Find where the given text appears and provide that cell's center as (x, y) coordinate. 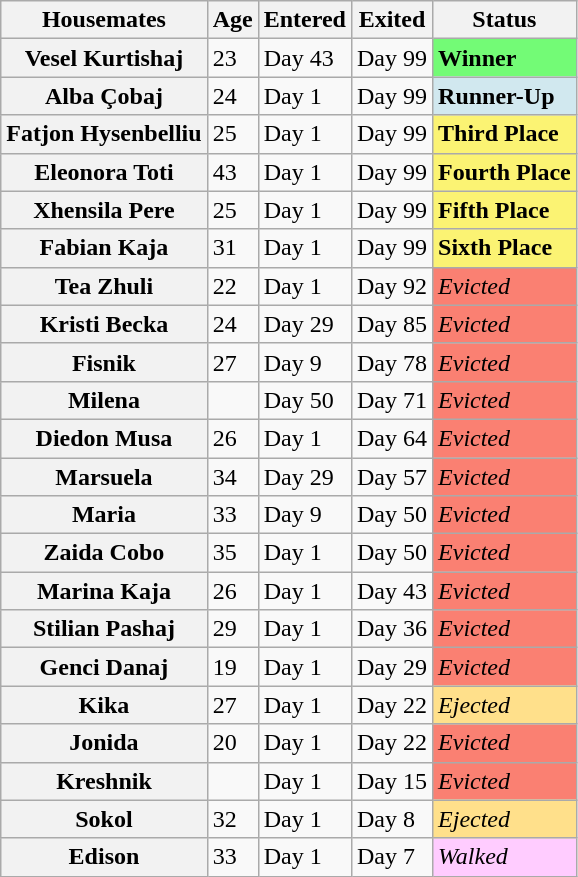
Xhensila Pere (104, 210)
Fatjon Hysenbelliu (104, 134)
Alba Çobaj (104, 96)
Winner (505, 58)
Stilian Pashaj (104, 629)
Day 71 (392, 400)
22 (232, 286)
Housemates (104, 20)
Tea Zhuli (104, 286)
Entered (304, 20)
Vesel Kurtishaj (104, 58)
Day 57 (392, 477)
Runner-Up (505, 96)
Day 78 (392, 362)
Fourth Place (505, 172)
Fabian Kaja (104, 248)
Milena (104, 400)
31 (232, 248)
Day 85 (392, 324)
Day 8 (392, 819)
Day 36 (392, 629)
Edison (104, 857)
Day 92 (392, 286)
29 (232, 629)
Day 15 (392, 781)
Sixth Place (505, 248)
Marina Kaja (104, 591)
20 (232, 743)
Genci Danaj (104, 667)
Kika (104, 705)
43 (232, 172)
Zaida Cobo (104, 553)
Fifth Place (505, 210)
Fisnik (104, 362)
Third Place (505, 134)
Exited (392, 20)
Diedon Musa (104, 438)
34 (232, 477)
32 (232, 819)
Walked (505, 857)
Marsuela (104, 477)
23 (232, 58)
Day 64 (392, 438)
Status (505, 20)
35 (232, 553)
Maria (104, 515)
Kristi Becka (104, 324)
Sokol (104, 819)
Eleonora Toti (104, 172)
Kreshnik (104, 781)
Day 7 (392, 857)
19 (232, 667)
Age (232, 20)
Jonida (104, 743)
